Extract the (X, Y) coordinate from the center of the cell holding the provided text.  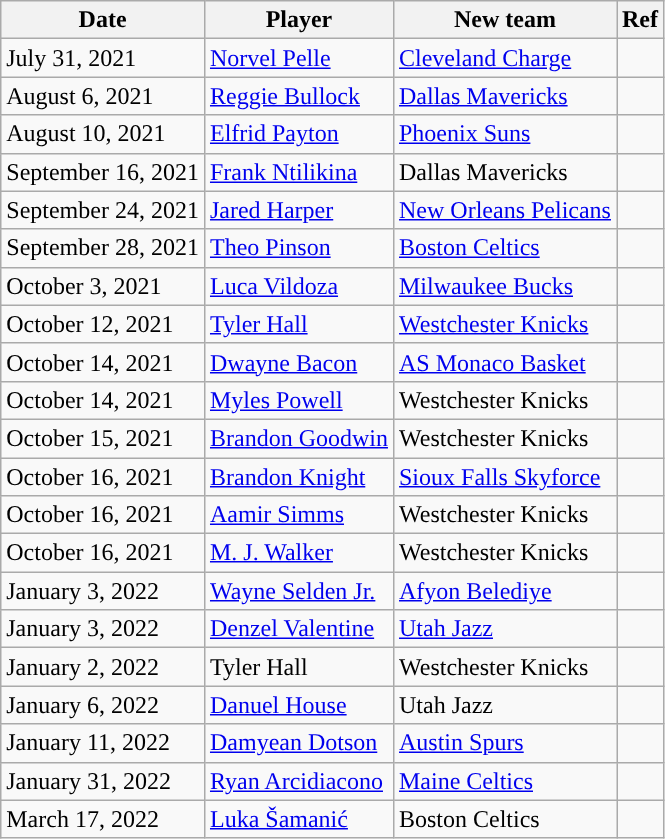
October 15, 2021 (103, 438)
October 3, 2021 (103, 286)
Date (103, 20)
September 16, 2021 (103, 172)
Austin Spurs (504, 743)
Elfrid Payton (298, 134)
Norvel Pelle (298, 58)
Ref (640, 20)
Denzel Valentine (298, 629)
July 31, 2021 (103, 58)
Luca Vildoza (298, 286)
Phoenix Suns (504, 134)
M. J. Walker (298, 553)
Cleveland Charge (504, 58)
September 28, 2021 (103, 248)
Aamir Simms (298, 515)
Reggie Bullock (298, 96)
Player (298, 20)
August 10, 2021 (103, 134)
AS Monaco Basket (504, 362)
August 6, 2021 (103, 96)
Maine Celtics (504, 781)
Myles Powell (298, 400)
Danuel House (298, 705)
March 17, 2022 (103, 819)
Theo Pinson (298, 248)
Ryan Arcidiacono (298, 781)
Wayne Selden Jr. (298, 591)
Frank Ntilikina (298, 172)
Afyon Belediye (504, 591)
Milwaukee Bucks (504, 286)
Brandon Knight (298, 477)
January 6, 2022 (103, 705)
January 2, 2022 (103, 667)
January 11, 2022 (103, 743)
Sioux Falls Skyforce (504, 477)
October 12, 2021 (103, 324)
New team (504, 20)
Luka Šamanić (298, 819)
Dwayne Bacon (298, 362)
September 24, 2021 (103, 210)
Jared Harper (298, 210)
Damyean Dotson (298, 743)
Brandon Goodwin (298, 438)
January 31, 2022 (103, 781)
New Orleans Pelicans (504, 210)
